Output the (x, y) coordinate of the center of the cell containing the given text.  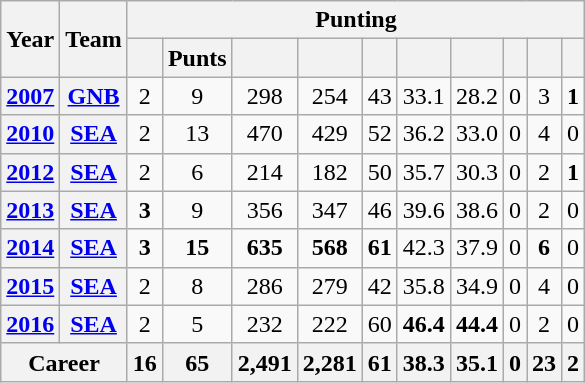
2007 (30, 96)
2010 (30, 134)
Punts (197, 58)
GNB (94, 96)
43 (380, 96)
65 (197, 362)
38.6 (476, 210)
568 (330, 248)
2012 (30, 172)
44.4 (476, 324)
Team (94, 39)
356 (264, 210)
33.0 (476, 134)
15 (197, 248)
214 (264, 172)
60 (380, 324)
33.1 (424, 96)
28.2 (476, 96)
5 (197, 324)
470 (264, 134)
35.1 (476, 362)
429 (330, 134)
298 (264, 96)
347 (330, 210)
222 (330, 324)
2016 (30, 324)
2013 (30, 210)
46.4 (424, 324)
34.9 (476, 286)
13 (197, 134)
182 (330, 172)
286 (264, 286)
Career (64, 362)
50 (380, 172)
39.6 (424, 210)
38.3 (424, 362)
30.3 (476, 172)
2014 (30, 248)
23 (544, 362)
Punting (356, 20)
254 (330, 96)
2,491 (264, 362)
35.8 (424, 286)
2015 (30, 286)
52 (380, 134)
Year (30, 39)
16 (144, 362)
42 (380, 286)
2,281 (330, 362)
35.7 (424, 172)
46 (380, 210)
279 (330, 286)
232 (264, 324)
42.3 (424, 248)
37.9 (476, 248)
635 (264, 248)
36.2 (424, 134)
8 (197, 286)
